Return the [X, Y] coordinate for the center point of the cell that contains the specified text.  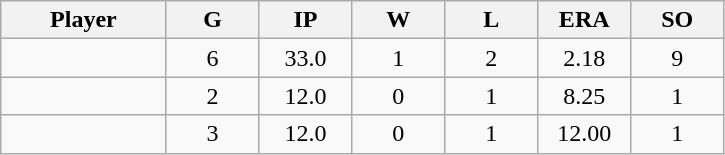
W [398, 20]
ERA [584, 20]
9 [678, 58]
Player [84, 20]
SO [678, 20]
2.18 [584, 58]
6 [212, 58]
G [212, 20]
3 [212, 134]
33.0 [306, 58]
12.00 [584, 134]
L [492, 20]
8.25 [584, 96]
IP [306, 20]
